Detect which cell encompasses the target text, then output its (x, y) center coordinate. 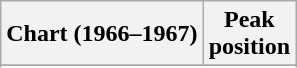
Chart (1966–1967) (102, 34)
Peak position (249, 34)
